Return (x, y) of the center of cell containing provided text 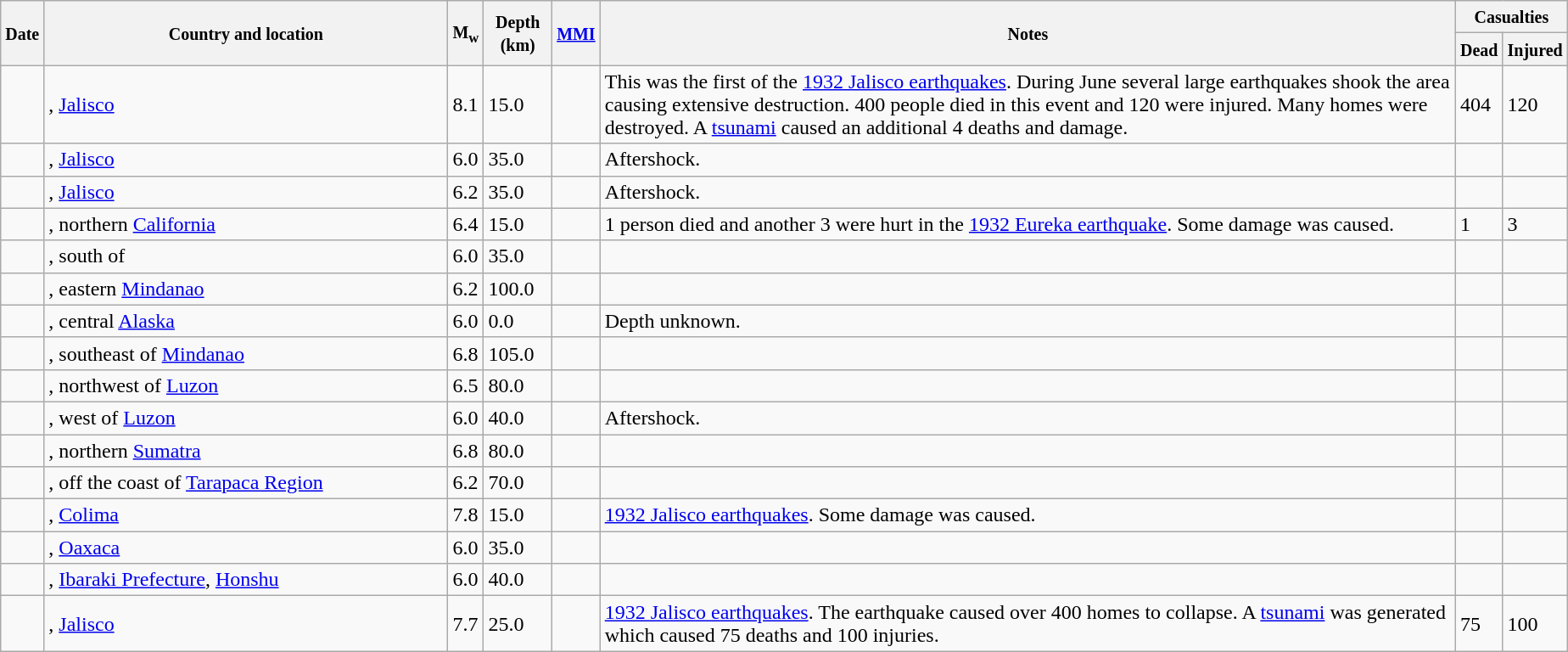
8.1 (466, 104)
MMI (577, 33)
1 person died and another 3 were hurt in the 1932 Eureka earthquake. Some damage was caused. (1028, 224)
7.7 (466, 623)
1 (1479, 224)
7.8 (466, 515)
1932 Jalisco earthquakes. The earthquake caused over 400 homes to collapse. A tsunami was generated which caused 75 deaths and 100 injuries. (1028, 623)
404 (1479, 104)
, off the coast of Tarapaca Region (246, 483)
, Oaxaca (246, 548)
Depth unknown. (1028, 321)
Injured (1535, 49)
6.4 (466, 224)
1932 Jalisco earthquakes. Some damage was caused. (1028, 515)
70.0 (518, 483)
Country and location (246, 33)
100.0 (518, 289)
, northern Sumatra (246, 451)
, Ibaraki Prefecture, Honshu (246, 580)
0.0 (518, 321)
75 (1479, 623)
Depth (km) (518, 33)
, west of Luzon (246, 418)
25.0 (518, 623)
Mw (466, 33)
Notes (1028, 33)
6.5 (466, 385)
105.0 (518, 353)
, Colima (246, 515)
, northern California (246, 224)
Casualties (1511, 17)
, central Alaska (246, 321)
, eastern Mindanao (246, 289)
Dead (1479, 49)
, southeast of Mindanao (246, 353)
Date (22, 33)
, northwest of Luzon (246, 385)
120 (1535, 104)
100 (1535, 623)
, south of (246, 256)
3 (1535, 224)
